For the text-containing cell, return its midpoint in [x, y] coordinate format. 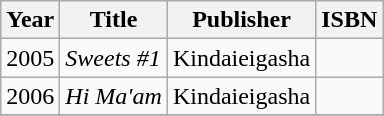
2006 [30, 96]
Publisher [241, 20]
Title [114, 20]
Hi Ma'am [114, 96]
ISBN [350, 20]
Sweets #1 [114, 58]
2005 [30, 58]
Year [30, 20]
